From the cell containing the given text, extract its center point as [x, y] coordinate. 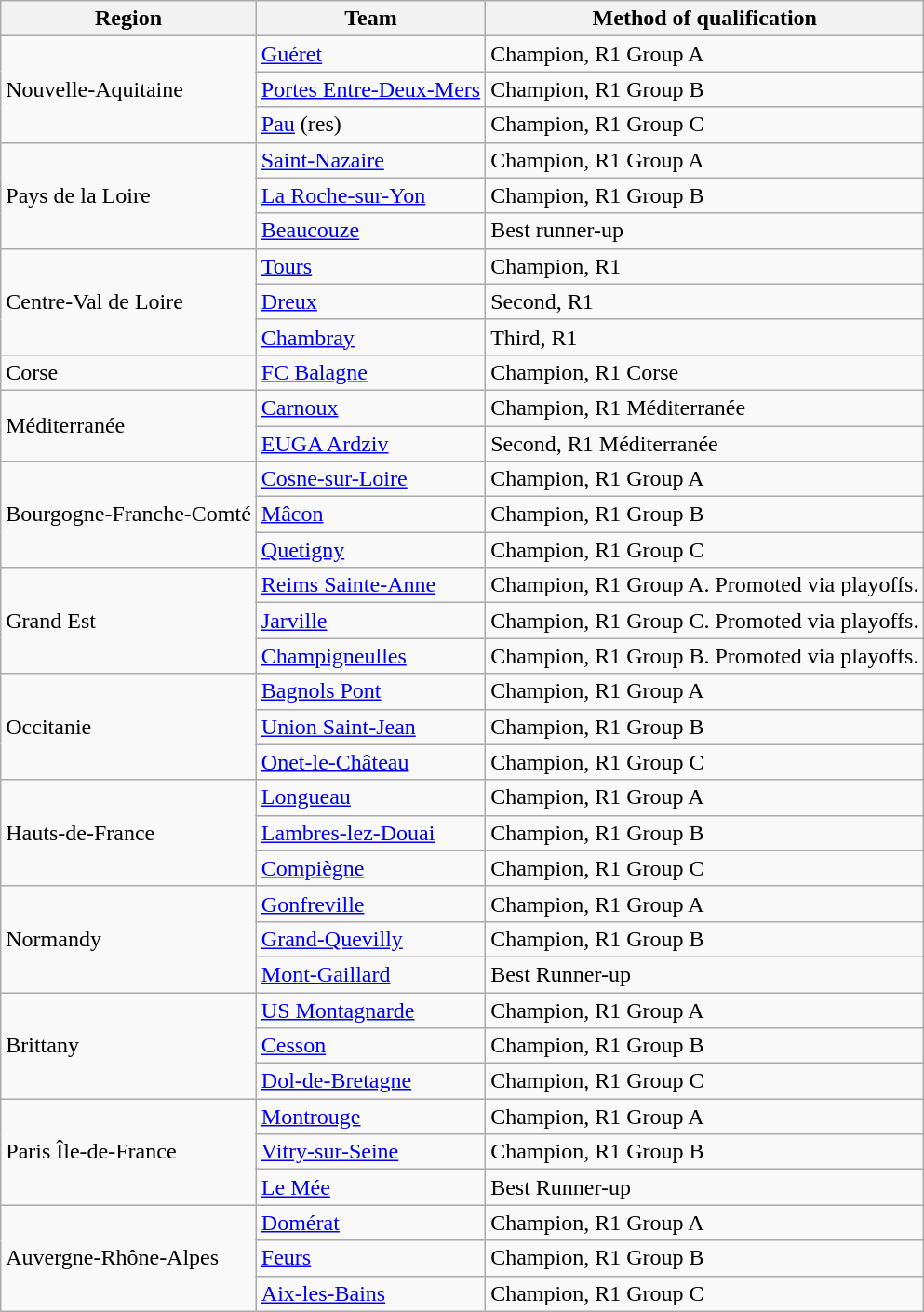
Hauts-de-France [128, 833]
Champion, R1 Group C. Promoted via playoffs. [705, 621]
Aix-les-Bains [370, 1293]
US Montagnarde [370, 1010]
Domérat [370, 1223]
Saint-Nazaire [370, 160]
Portes Entre-Deux-Mers [370, 89]
Corse [128, 372]
Champion, R1 [705, 266]
Brittany [128, 1045]
Champion, R1 Méditerranée [705, 408]
Bourgogne-Franche-Comté [128, 515]
Region [128, 19]
Method of qualification [705, 19]
Best runner-up [705, 231]
Cesson [370, 1046]
Guéret [370, 54]
Montrouge [370, 1117]
Centre-Val de Loire [128, 301]
Beaucouze [370, 231]
Third, R1 [705, 337]
Vitry-sur-Seine [370, 1152]
Mâcon [370, 515]
Tours [370, 266]
Pau (res) [370, 125]
Bagnols Pont [370, 691]
Quetigny [370, 550]
Pays de la Loire [128, 195]
Lambres-lez-Douai [370, 833]
Grand-Quevilly [370, 939]
Champion, R1 Group A. Promoted via playoffs. [705, 585]
Jarville [370, 621]
Dol-de-Bretagne [370, 1081]
Longueau [370, 797]
Champion, R1 Group B. Promoted via playoffs. [705, 656]
Occitanie [128, 727]
Team [370, 19]
Normandy [128, 939]
Union Saint-Jean [370, 727]
Auvergne-Rhône-Alpes [128, 1258]
Gonfreville [370, 904]
Reims Sainte-Anne [370, 585]
Dreux [370, 301]
Second, R1 [705, 301]
Méditerranée [128, 425]
La Roche-sur-Yon [370, 195]
Cosne-sur-Loire [370, 479]
Champigneulles [370, 656]
Carnoux [370, 408]
Mont-Gaillard [370, 974]
Champion, R1 Corse [705, 372]
Grand Est [128, 621]
Feurs [370, 1258]
Onet-le-Château [370, 762]
Second, R1 Méditerranée [705, 444]
Paris Île-de-France [128, 1152]
Chambray [370, 337]
Compiègne [370, 868]
Nouvelle-Aquitaine [128, 89]
EUGA Ardziv [370, 444]
FC Balagne [370, 372]
Le Mée [370, 1187]
